Capture the cell that displays the provided text and extract its [x, y] central coordinate. 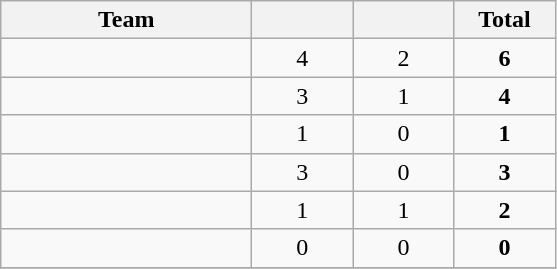
Total [504, 20]
6 [504, 58]
Team [126, 20]
